Return the (x, y) coordinate for the center point of the cell that contains the specified text.  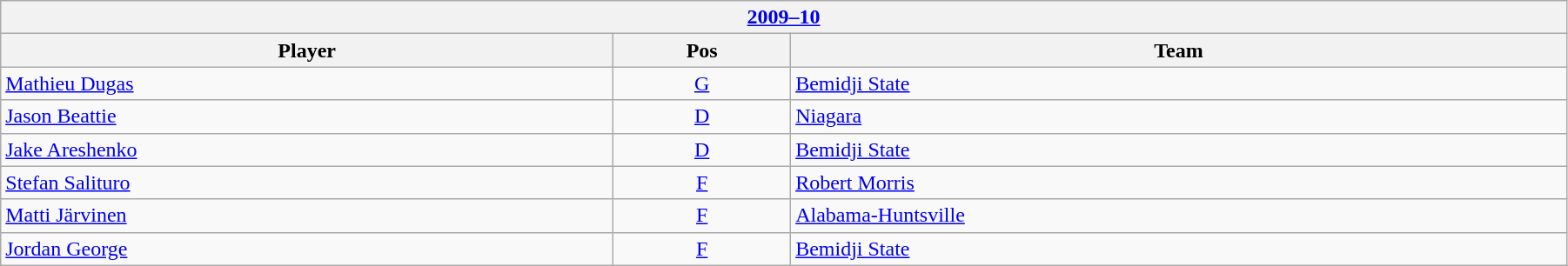
Team (1179, 50)
Matti Järvinen (307, 216)
Jake Areshenko (307, 150)
Robert Morris (1179, 183)
Stefan Salituro (307, 183)
2009–10 (784, 17)
Mathieu Dugas (307, 83)
Player (307, 50)
G (702, 83)
Jordan George (307, 249)
Pos (702, 50)
Niagara (1179, 116)
Alabama-Huntsville (1179, 216)
Jason Beattie (307, 116)
